Capture the cell that displays the provided text and extract its [X, Y] central coordinate. 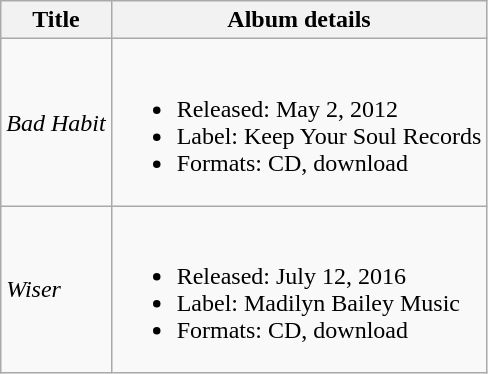
Released: May 2, 2012Label: Keep Your Soul RecordsFormats: CD, download [299, 122]
Title [56, 20]
Released: July 12, 2016Label: Madilyn Bailey MusicFormats: CD, download [299, 290]
Album details [299, 20]
Wiser [56, 290]
Bad Habit [56, 122]
